Search for the cell housing the specified text and yield its (x, y) center coordinate. 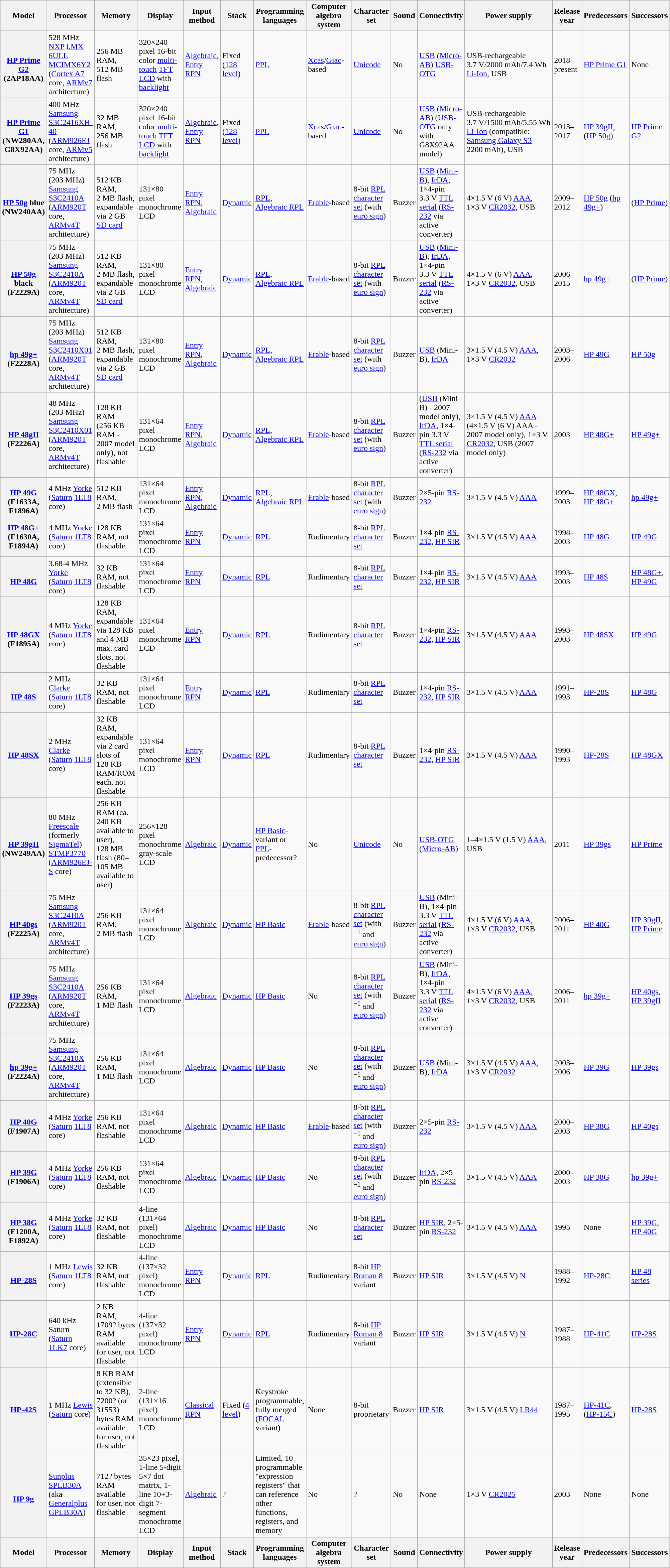
HP 39G (F1906A) (23, 1177)
HP 39G (606, 1067)
HP Basic-variant or PPL-predecessor? (280, 844)
3×1.5 V (4.5 V) LR44 (509, 1410)
1990–1993 (567, 755)
HP 48 series (650, 1276)
1999–2003 (567, 497)
HP 9g (23, 1494)
HP 48GX (F1895A) (23, 634)
HP 48gII (F2226A) (23, 435)
IrDA, 2×5-pin RS-232 (441, 1177)
USB (Micro-AB) USB-OTG (441, 64)
HP Prime G2 (650, 131)
1991–1993 (567, 692)
32 KB RAM, expandable via 2 card slots of 128 KB RAM/ROM each, not flashable (116, 755)
HP 48GX, HP 48G+ (606, 497)
Fixed (4 level) (237, 1410)
35×23 pixel, 1-line 5-digit 5×7 dot matrix, 1-line 10+3-digit 7-segment monochrome LCD (160, 1494)
1995 (567, 1227)
HP 40gs (F2225A) (23, 925)
3.68-4 MHz Yorke (Saturn 1LT8 core) (71, 577)
Classical RPN (202, 1410)
2018–present (567, 64)
HP 48GX (650, 755)
USB-rechargeable 3.7 V/2000 mAh/7.4 Wh Li-Ion, USB (509, 64)
HP 40G (F1907A) (23, 1126)
256 KB RAM (ca. 240 KB available to user), 128 MB flash (80–105 MB available to user) (116, 844)
(USB (Mini-B) - 2007 model only), IrDA, 1×4-pin 3.3 V TTL serial (RS-232 via active converter) (441, 435)
HP 39gs (F2223A) (23, 996)
HP-41C, (HP-15C) (606, 1410)
USB-OTG (Micro-AB) (441, 844)
1988–1992 (567, 1276)
640 kHz Saturn (Saturn 1LK7 core) (71, 1334)
256 MB RAM, 512 MB flash (116, 64)
1 MHz Lewis (Saturn 1LT8 core) (71, 1276)
32 MB RAM, 256 MB flash (116, 131)
80 MHz Freescale (formerly SigmaTel) STMP3770 (ARM926EJ-S core) (71, 844)
HP 39gII, (HP 50g) (606, 131)
75 MHz Samsung S3C2410X (ARM920T core, ARMv4T architecture) (71, 1067)
HP SIR, 2×5-pin RS-232 (441, 1227)
2 KB RAM, 1709? bytes RAM available for user, not flashable (116, 1334)
HP 50g blue (NW240AA) (23, 203)
48 MHz (203 MHz) Samsung S3C2410X01 (ARM920T core, ARMv4T architecture) (71, 435)
400 MHz Samsung S3C2416XH-40 (ARM926EJ core, ARMv5 architecture) (71, 131)
USB-rechargeable 3.7 V/1500 mAh/5.55 Wh Li-Ion (compatible: Samsung Galaxy S3 2200 mAh), USB (509, 131)
8 KB RAM (extensible to 32 KB), 7200? (or 31553) bytes RAM available for user, not flashable (116, 1410)
hp 39g+ (F2224A) (23, 1067)
2013–2017 (567, 131)
Sunplus SPLB30A (aka Generalplus GPLB30A) (71, 1494)
4-line (131×64 pixel) monochrome LCD (160, 1227)
HP 50g black (F2229A) (23, 279)
2009–2012 (567, 203)
128 KB RAM, not flashable (116, 537)
HP 40gs, HP 39gII (650, 996)
1987–1995 (567, 1410)
256 KB RAM, 2 MB flash (116, 925)
8-bit proprietary (371, 1410)
HP 40G (606, 925)
HP 49g+ (650, 435)
HP 48G+ (F1630A, F1894A) (23, 537)
HP Prime (650, 844)
HP 50g (650, 354)
hp 49g+ (F2228A) (23, 354)
HP-42S (23, 1410)
HP 39gII (NW249AA) (23, 844)
712? bytes RAM available for user, not flashable (116, 1494)
2-line (131×16 pixel) monochrome LCD (160, 1410)
HP 39gII, HP Prime (650, 925)
1998–2003 (567, 537)
1–4×1.5 V (1.5 V) AAA, USB (509, 844)
HP 48G+, HP 49G (650, 577)
HP Prime G1 (606, 64)
2011 (567, 844)
3×1.5 V (4.5 V) AAA (4×1.5 V (6 V) AAA - 2007 model only), 1×3 V CR2032, USB (2007 model only) (509, 435)
HP 39G, HP 40G (650, 1227)
HP-41C (606, 1334)
HP Prime G1 (NW280AA, G8X92AA) (23, 131)
HP 50g (hp 49g+) (606, 203)
75 MHz (203 MHz) Samsung S3C2410X01 (ARM920T core, ARMv4T architecture) (71, 354)
512 KB RAM, 2 MB flash (116, 497)
256×128 pixel monochrome gray-scale LCD (160, 844)
1×3 V CR2025 (509, 1494)
HP 38G (F1200A, F1892A) (23, 1227)
1 MHz Lewis (Saturn core) (71, 1410)
HP 48G+ (606, 435)
Limited, 10 programmable "expression registers" that can reference other functions, registers, and memory (280, 1494)
128 KB RAM (256 KB RAM - 2007 model only), not flashable (116, 435)
Keystroke programmable, fully merged (FOCAL variant) (280, 1410)
USB (Mini-B), 1×4-pin 3.3 V TTL serial (RS-232 via active converter) (441, 925)
HP Prime G2 (2AP18AA) (23, 64)
2006–2015 (567, 279)
HP 40gs (650, 1126)
128 KB RAM, expandable via 128 KB and 4 MB max. card slots, not flashable (116, 634)
USB (Micro-AB) (USB-OTG only with G8X92AA model) (441, 131)
1987–1988 (567, 1334)
528 MHz NXP i.MX 6ULL MCIMX6Y2 (Cortex A7 core, ARMv7 architecture) (71, 64)
HP 49G (F1633A, F1896A) (23, 497)
